Provide the (X, Y) coordinate of the cell's center where the given text is located.  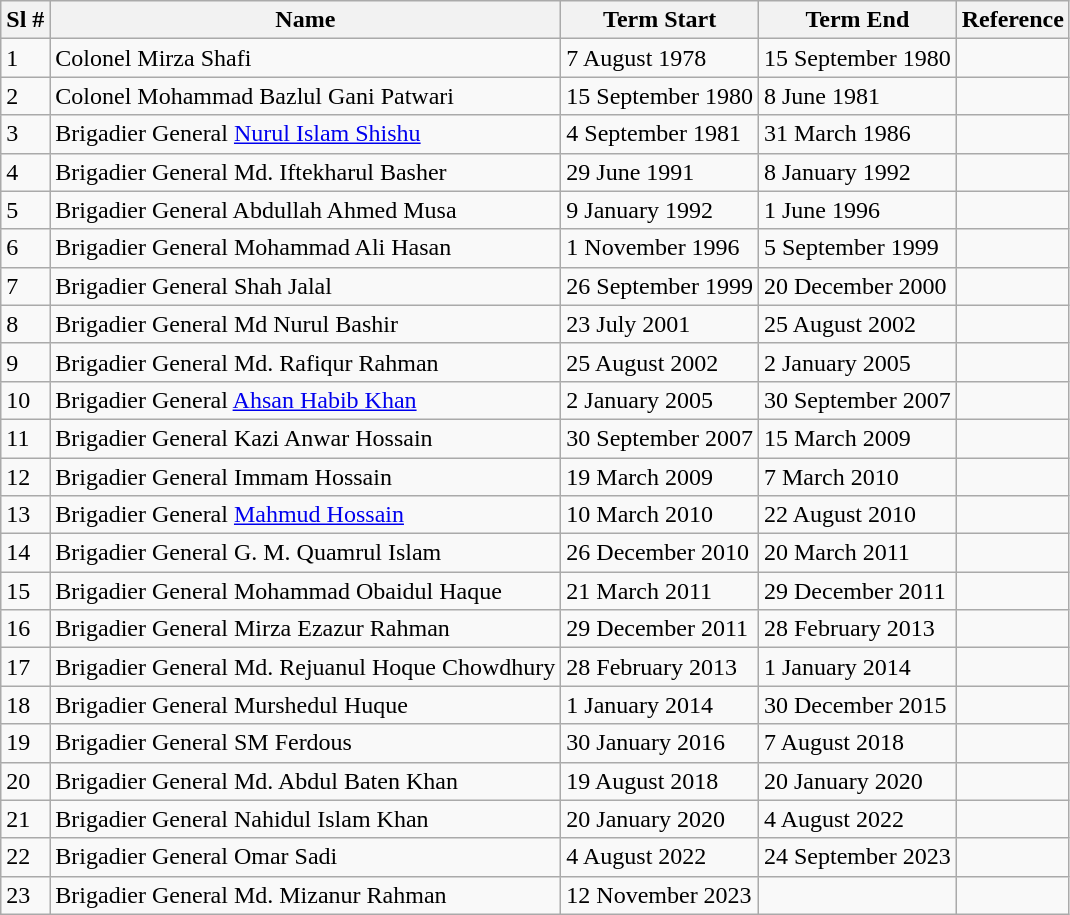
18 (26, 705)
23 July 2001 (660, 324)
Brigadier General Md. Iftekharul Basher (306, 172)
15 March 2009 (857, 438)
1 June 1996 (857, 210)
16 (26, 629)
Brigadier General Nahidul Islam Khan (306, 819)
20 (26, 781)
Brigadier General Kazi Anwar Hossain (306, 438)
Brigadier General Abdullah Ahmed Musa (306, 210)
30 January 2016 (660, 743)
4 September 1981 (660, 134)
29 June 1991 (660, 172)
1 November 1996 (660, 248)
13 (26, 515)
1 (26, 58)
31 March 1986 (857, 134)
Brigadier General Md. Mizanur Rahman (306, 895)
30 December 2015 (857, 705)
Brigadier General Murshedul Huque (306, 705)
Sl # (26, 20)
7 August 1978 (660, 58)
Term End (857, 20)
Brigadier General Immam Hossain (306, 477)
19 August 2018 (660, 781)
22 (26, 857)
15 (26, 591)
7 (26, 286)
5 (26, 210)
Brigadier General Nurul Islam Shishu (306, 134)
20 December 2000 (857, 286)
12 (26, 477)
Reference (1012, 20)
Name (306, 20)
4 (26, 172)
8 (26, 324)
20 March 2011 (857, 553)
Brigadier General G. M. Quamrul Islam (306, 553)
17 (26, 667)
19 March 2009 (660, 477)
Brigadier General Mirza Ezazur Rahman (306, 629)
21 March 2011 (660, 591)
24 September 2023 (857, 857)
22 August 2010 (857, 515)
Term Start (660, 20)
Brigadier General Mohammad Obaidul Haque (306, 591)
Colonel Mirza Shafi (306, 58)
11 (26, 438)
26 December 2010 (660, 553)
Brigadier General Ahsan Habib Khan (306, 400)
Brigadier General Mohammad Ali Hasan (306, 248)
7 March 2010 (857, 477)
Brigadier General Mahmud Hossain (306, 515)
7 August 2018 (857, 743)
19 (26, 743)
12 November 2023 (660, 895)
Brigadier General SM Ferdous (306, 743)
Brigadier General Md. Abdul Baten Khan (306, 781)
21 (26, 819)
Brigadier General Md. Rafiqur Rahman (306, 362)
9 (26, 362)
Brigadier General Md Nurul Bashir (306, 324)
3 (26, 134)
Colonel Mohammad Bazlul Gani Patwari (306, 96)
9 January 1992 (660, 210)
23 (26, 895)
8 June 1981 (857, 96)
5 September 1999 (857, 248)
Brigadier General Omar Sadi (306, 857)
8 January 1992 (857, 172)
14 (26, 553)
2 (26, 96)
Brigadier General Shah Jalal (306, 286)
Brigadier General Md. Rejuanul Hoque Chowdhury (306, 667)
26 September 1999 (660, 286)
6 (26, 248)
10 March 2010 (660, 515)
10 (26, 400)
